For the text-containing cell, return its midpoint in [X, Y] coordinate format. 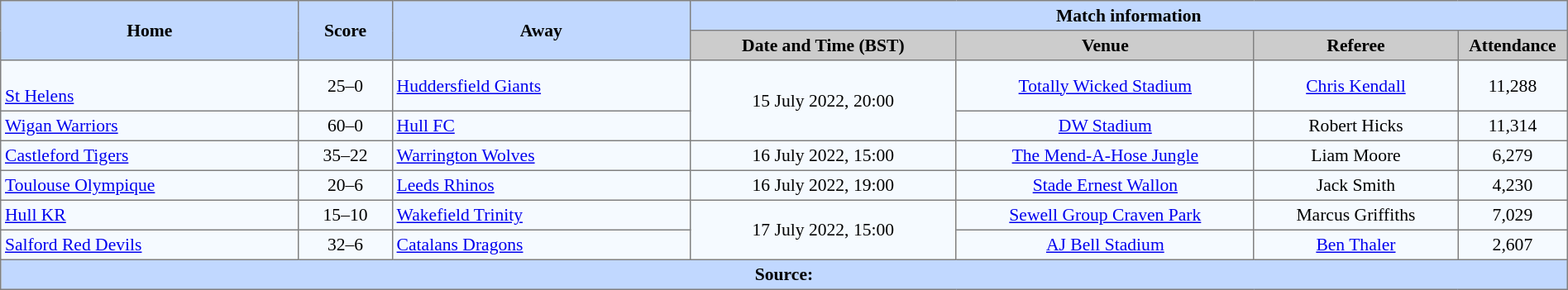
Marcus Griffiths [1355, 215]
25–0 [346, 86]
St Helens [150, 86]
11,314 [1513, 126]
Stade Ernest Wallon [1105, 185]
6,279 [1513, 155]
Away [541, 31]
60–0 [346, 126]
Sewell Group Craven Park [1105, 215]
Wakefield Trinity [541, 215]
Warrington Wolves [541, 155]
2,607 [1513, 245]
AJ Bell Stadium [1105, 245]
The Mend-A-Hose Jungle [1105, 155]
7,029 [1513, 215]
32–6 [346, 245]
Ben Thaler [1355, 245]
Huddersfield Giants [541, 86]
17 July 2022, 15:00 [823, 230]
Castleford Tigers [150, 155]
15–10 [346, 215]
Jack Smith [1355, 185]
Hull KR [150, 215]
Home [150, 31]
Liam Moore [1355, 155]
Venue [1105, 45]
DW Stadium [1105, 126]
35–22 [346, 155]
Score [346, 31]
Salford Red Devils [150, 245]
Attendance [1513, 45]
11,288 [1513, 86]
16 July 2022, 19:00 [823, 185]
Source: [784, 274]
Catalans Dragons [541, 245]
Chris Kendall [1355, 86]
Wigan Warriors [150, 126]
Hull FC [541, 126]
Robert Hicks [1355, 126]
Totally Wicked Stadium [1105, 86]
Leeds Rhinos [541, 185]
4,230 [1513, 185]
Date and Time (BST) [823, 45]
Match information [1128, 16]
20–6 [346, 185]
Referee [1355, 45]
15 July 2022, 20:00 [823, 101]
16 July 2022, 15:00 [823, 155]
Toulouse Olympique [150, 185]
